Determine the (X, Y) coordinate at the center of the cell enclosing the given text.  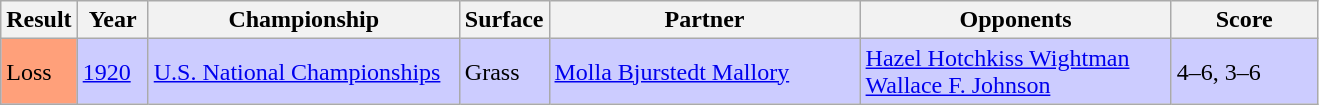
Score (1244, 20)
Molla Bjurstedt Mallory (704, 72)
Loss (39, 72)
Year (112, 20)
Result (39, 20)
Partner (704, 20)
1920 (112, 72)
Championship (304, 20)
Opponents (1016, 20)
4–6, 3–6 (1244, 72)
Grass (504, 72)
Hazel Hotchkiss Wightman Wallace F. Johnson (1016, 72)
Surface (504, 20)
U.S. National Championships (304, 72)
